Extract the (x, y) coordinate from the center of the cell holding the provided text.  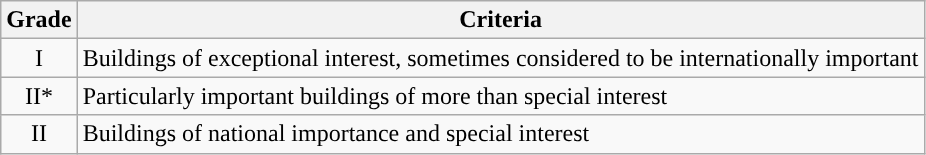
I (39, 58)
II* (39, 96)
Buildings of national importance and special interest (500, 134)
Buildings of exceptional interest, sometimes considered to be internationally important (500, 58)
II (39, 134)
Grade (39, 20)
Particularly important buildings of more than special interest (500, 96)
Criteria (500, 20)
